Detect which cell encompasses the target text, then output its [x, y] center coordinate. 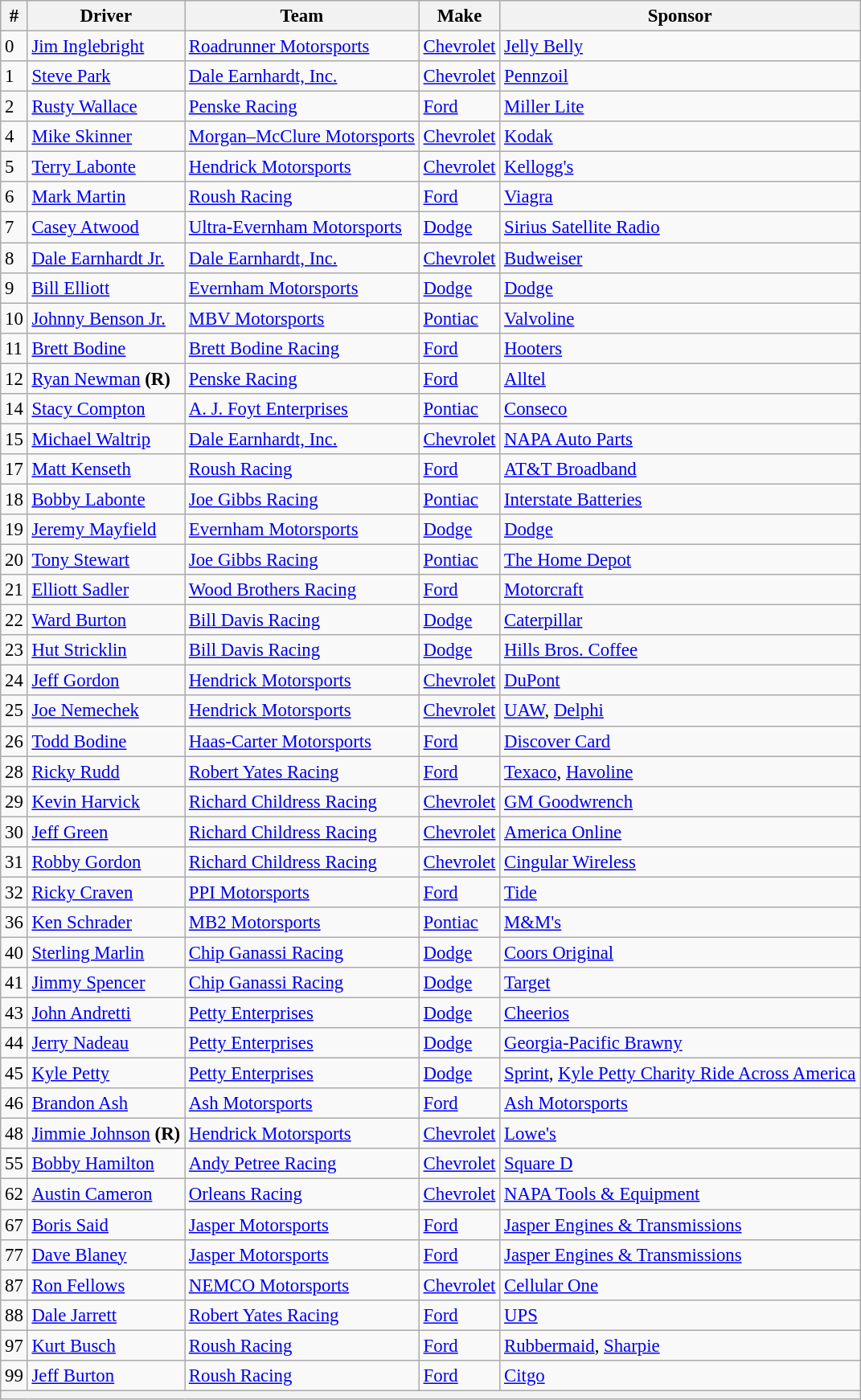
AT&T Broadband [680, 469]
Boris Said [106, 1225]
Mark Martin [106, 197]
The Home Depot [680, 560]
MB2 Motorsports [302, 923]
Kodak [680, 137]
Morgan–McClure Motorsports [302, 137]
14 [14, 409]
Georgia-Pacific Brawny [680, 1043]
Kevin Harvick [106, 801]
PPI Motorsports [302, 892]
Roadrunner Motorsports [302, 47]
22 [14, 620]
Cingular Wireless [680, 862]
1 [14, 76]
Casey Atwood [106, 227]
Brandon Ash [106, 1103]
Steve Park [106, 76]
7 [14, 227]
Haas-Carter Motorsports [302, 741]
26 [14, 741]
4 [14, 137]
15 [14, 439]
Kellogg's [680, 167]
Citgo [680, 1376]
Dale Earnhardt Jr. [106, 258]
Ward Burton [106, 620]
Jeff Gordon [106, 681]
Jimmie Johnson (R) [106, 1134]
Ricky Craven [106, 892]
88 [14, 1315]
Jeremy Mayfield [106, 530]
Jim Inglebright [106, 47]
Ryan Newman (R) [106, 379]
12 [14, 379]
Rusty Wallace [106, 107]
Mike Skinner [106, 137]
Alltel [680, 379]
Make [459, 16]
5 [14, 167]
Cellular One [680, 1285]
Sprint, Kyle Petty Charity Ride Across America [680, 1074]
97 [14, 1345]
24 [14, 681]
Jimmy Spencer [106, 983]
21 [14, 590]
UPS [680, 1315]
10 [14, 318]
Johnny Benson Jr. [106, 318]
Hills Bros. Coffee [680, 650]
Wood Brothers Racing [302, 590]
48 [14, 1134]
Robby Gordon [106, 862]
40 [14, 952]
41 [14, 983]
6 [14, 197]
Conseco [680, 409]
Stacy Compton [106, 409]
11 [14, 348]
25 [14, 711]
DuPont [680, 681]
28 [14, 772]
87 [14, 1285]
Orleans Racing [302, 1194]
9 [14, 288]
Tide [680, 892]
John Andretti [106, 1013]
17 [14, 469]
Jelly Belly [680, 47]
Austin Cameron [106, 1194]
2 [14, 107]
A. J. Foyt Enterprises [302, 409]
Sterling Marlin [106, 952]
NEMCO Motorsports [302, 1285]
Budweiser [680, 258]
8 [14, 258]
Ultra-Evernham Motorsports [302, 227]
23 [14, 650]
Jeff Green [106, 832]
NAPA Tools & Equipment [680, 1194]
Coors Original [680, 952]
20 [14, 560]
Matt Kenseth [106, 469]
44 [14, 1043]
43 [14, 1013]
30 [14, 832]
Cheerios [680, 1013]
Brett Bodine Racing [302, 348]
Miller Lite [680, 107]
Target [680, 983]
Bill Elliott [106, 288]
45 [14, 1074]
Ricky Rudd [106, 772]
Viagra [680, 197]
62 [14, 1194]
Elliott Sadler [106, 590]
Caterpillar [680, 620]
18 [14, 499]
Andy Petree Racing [302, 1165]
67 [14, 1225]
0 [14, 47]
Dave Blaney [106, 1255]
77 [14, 1255]
31 [14, 862]
Motorcraft [680, 590]
Ken Schrader [106, 923]
Square D [680, 1165]
Pennzoil [680, 76]
Valvoline [680, 318]
Hooters [680, 348]
Michael Waltrip [106, 439]
Joe Nemechek [106, 711]
NAPA Auto Parts [680, 439]
Sirius Satellite Radio [680, 227]
Ron Fellows [106, 1285]
32 [14, 892]
Jerry Nadeau [106, 1043]
Team [302, 16]
99 [14, 1376]
Bobby Labonte [106, 499]
# [14, 16]
Todd Bodine [106, 741]
Lowe's [680, 1134]
Tony Stewart [106, 560]
Jeff Burton [106, 1376]
M&M's [680, 923]
Bobby Hamilton [106, 1165]
Hut Stricklin [106, 650]
America Online [680, 832]
Brett Bodine [106, 348]
Dale Jarrett [106, 1315]
Interstate Batteries [680, 499]
Terry Labonte [106, 167]
29 [14, 801]
Discover Card [680, 741]
55 [14, 1165]
UAW, Delphi [680, 711]
GM Goodwrench [680, 801]
36 [14, 923]
Kurt Busch [106, 1345]
Driver [106, 16]
Rubbermaid, Sharpie [680, 1345]
46 [14, 1103]
Sponsor [680, 16]
Texaco, Havoline [680, 772]
Kyle Petty [106, 1074]
MBV Motorsports [302, 318]
19 [14, 530]
